From the cell containing the given text, extract its center point as [X, Y] coordinate. 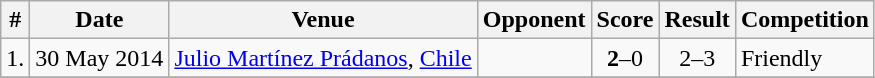
30 May 2014 [100, 58]
Score [625, 20]
Result [697, 20]
1. [16, 58]
Date [100, 20]
# [16, 20]
2–3 [697, 58]
2–0 [625, 58]
Venue [323, 20]
Friendly [804, 58]
Opponent [534, 20]
Competition [804, 20]
Julio Martínez Prádanos, Chile [323, 58]
